For the text-containing cell, return its midpoint in (X, Y) coordinate format. 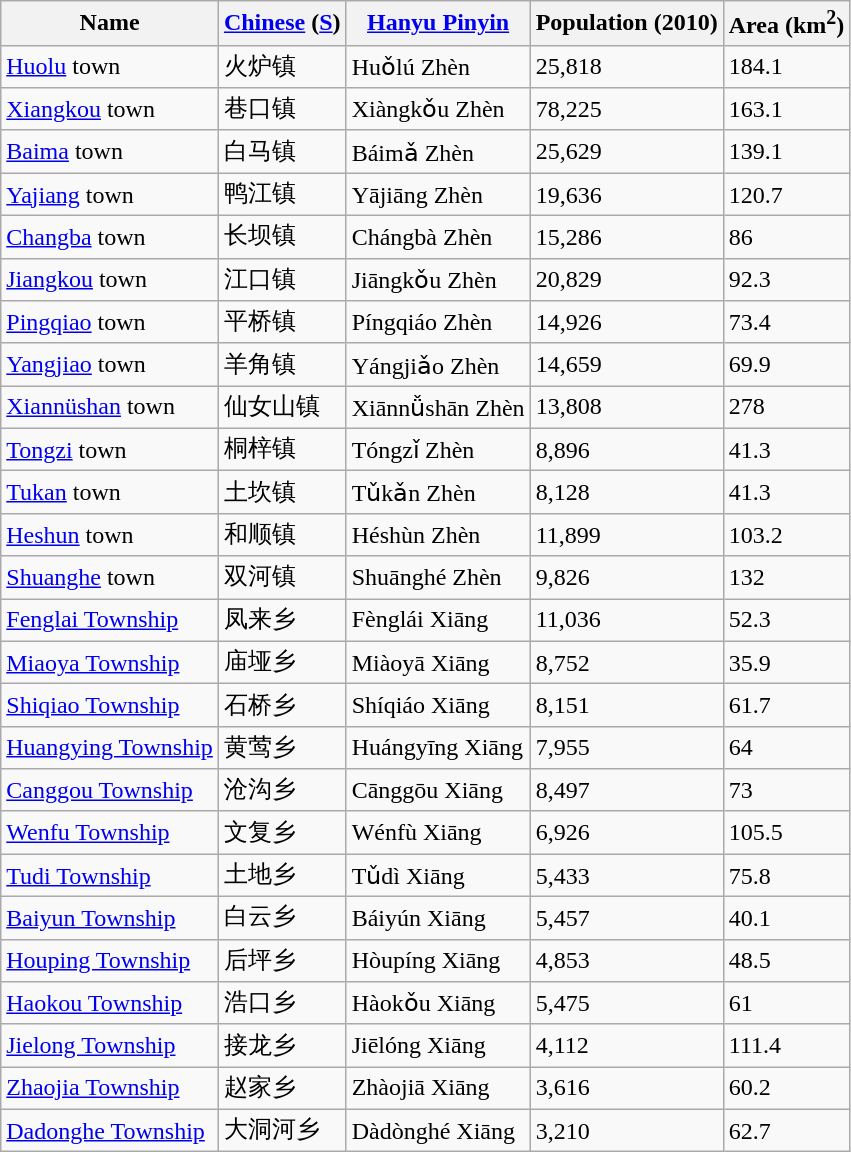
Cānggōu Xiāng (438, 790)
Jiāngkǒu Zhèn (438, 280)
5,475 (626, 1004)
土地乡 (282, 876)
Huangying Township (110, 748)
Dàdònghé Xiāng (438, 1130)
Xiānnǚshān Zhèn (438, 408)
Changba town (110, 238)
Haokou Township (110, 1004)
Area (km2) (786, 24)
Tóngzǐ Zhèn (438, 450)
Yangjiao town (110, 364)
48.5 (786, 960)
6,926 (626, 832)
132 (786, 578)
3,616 (626, 1088)
40.1 (786, 918)
鸭江镇 (282, 194)
Jiēlóng Xiāng (438, 1046)
Tǔdì Xiāng (438, 876)
Wenfu Township (110, 832)
石桥乡 (282, 706)
Houping Township (110, 960)
Fenglai Township (110, 620)
Tukan town (110, 492)
Hàokǒu Xiāng (438, 1004)
浩口乡 (282, 1004)
Báimǎ Zhèn (438, 152)
Píngqiáo Zhèn (438, 322)
Population (2010) (626, 24)
19,636 (626, 194)
Tudi Township (110, 876)
巷口镇 (282, 110)
Zhaojia Township (110, 1088)
接龙乡 (282, 1046)
土坎镇 (282, 492)
60.2 (786, 1088)
163.1 (786, 110)
沧沟乡 (282, 790)
凤来乡 (282, 620)
Pingqiao town (110, 322)
文复乡 (282, 832)
Dadonghe Township (110, 1130)
后坪乡 (282, 960)
Huǒlú Zhèn (438, 66)
桐梓镇 (282, 450)
庙垭乡 (282, 662)
Xiangkou town (110, 110)
75.8 (786, 876)
120.7 (786, 194)
14,926 (626, 322)
Baiyun Township (110, 918)
Tongzi town (110, 450)
Yángjiǎo Zhèn (438, 364)
25,818 (626, 66)
35.9 (786, 662)
Xiàngkǒu Zhèn (438, 110)
Shuānghé Zhèn (438, 578)
Fènglái Xiāng (438, 620)
Jielong Township (110, 1046)
20,829 (626, 280)
69.9 (786, 364)
Chángbà Zhèn (438, 238)
仙女山镇 (282, 408)
11,899 (626, 534)
Canggou Township (110, 790)
7,955 (626, 748)
8,128 (626, 492)
25,629 (626, 152)
11,036 (626, 620)
13,808 (626, 408)
Yājiāng Zhèn (438, 194)
111.4 (786, 1046)
8,752 (626, 662)
Baima town (110, 152)
Zhàojiā Xiāng (438, 1088)
Shuanghe town (110, 578)
Báiyún Xiāng (438, 918)
52.3 (786, 620)
Heshun town (110, 534)
92.3 (786, 280)
5,433 (626, 876)
Xiannüshan town (110, 408)
86 (786, 238)
61.7 (786, 706)
14,659 (626, 364)
62.7 (786, 1130)
大洞河乡 (282, 1130)
78,225 (626, 110)
Hòupíng Xiāng (438, 960)
15,286 (626, 238)
赵家乡 (282, 1088)
Chinese (S) (282, 24)
Shíqiáo Xiāng (438, 706)
黄莺乡 (282, 748)
Name (110, 24)
Wénfù Xiāng (438, 832)
羊角镇 (282, 364)
8,151 (626, 706)
139.1 (786, 152)
Tǔkǎn Zhèn (438, 492)
8,896 (626, 450)
184.1 (786, 66)
双河镇 (282, 578)
Yajiang town (110, 194)
Shiqiao Township (110, 706)
4,853 (626, 960)
64 (786, 748)
5,457 (626, 918)
长坝镇 (282, 238)
Huolu town (110, 66)
火炉镇 (282, 66)
Héshùn Zhèn (438, 534)
白马镇 (282, 152)
103.2 (786, 534)
Miàoyā Xiāng (438, 662)
和顺镇 (282, 534)
Jiangkou town (110, 280)
105.5 (786, 832)
Hanyu Pinyin (438, 24)
4,112 (626, 1046)
9,826 (626, 578)
73.4 (786, 322)
Huángyīng Xiāng (438, 748)
Miaoya Township (110, 662)
61 (786, 1004)
江口镇 (282, 280)
白云乡 (282, 918)
平桥镇 (282, 322)
73 (786, 790)
8,497 (626, 790)
3,210 (626, 1130)
278 (786, 408)
